Capture the cell that displays the provided text and extract its [x, y] central coordinate. 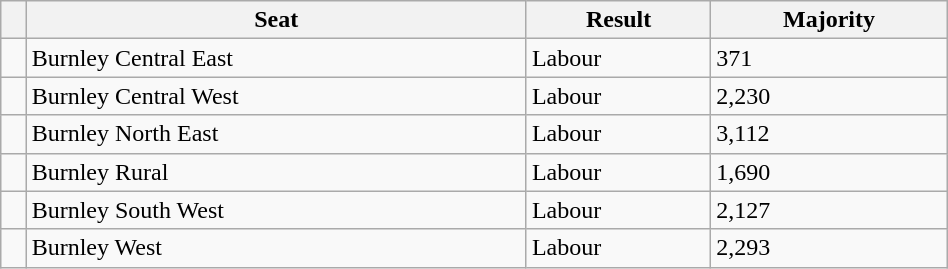
2,293 [829, 248]
2,230 [829, 96]
Burnley West [276, 248]
Burnley Central East [276, 58]
Burnley Rural [276, 172]
Burnley Central West [276, 96]
Seat [276, 20]
1,690 [829, 172]
Majority [829, 20]
2,127 [829, 210]
Burnley North East [276, 134]
Result [618, 20]
371 [829, 58]
Burnley South West [276, 210]
3,112 [829, 134]
